Output the [x, y] coordinate of the center of the cell containing the given text.  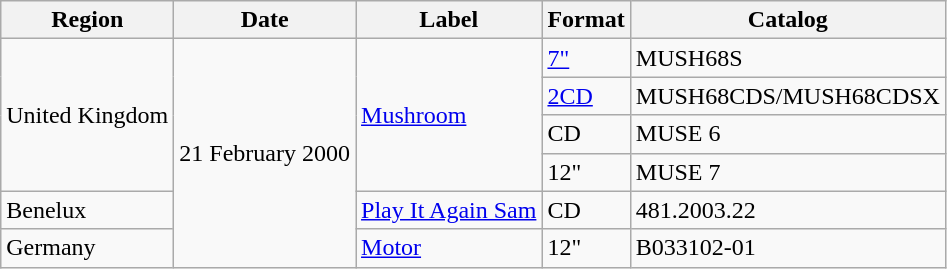
Label [449, 20]
United Kingdom [88, 115]
2CD [586, 96]
B033102-01 [788, 248]
Region [88, 20]
Date [265, 20]
481.2003.22 [788, 210]
Catalog [788, 20]
Mushroom [449, 115]
MUSE 7 [788, 172]
7" [586, 58]
MUSH68S [788, 58]
21 February 2000 [265, 153]
Play It Again Sam [449, 210]
Format [586, 20]
MUSE 6 [788, 134]
Germany [88, 248]
Motor [449, 248]
MUSH68CDS/MUSH68CDSX [788, 96]
Benelux [88, 210]
